Identify which cell holds the provided text, then report its [x, y] central coordinate. 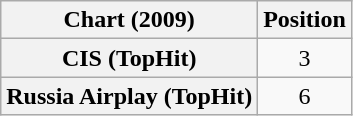
3 [305, 58]
Chart (2009) [130, 20]
6 [305, 96]
Russia Airplay (TopHit) [130, 96]
CIS (TopHit) [130, 58]
Position [305, 20]
